Find where the given text appears and provide that cell's center as [x, y] coordinate. 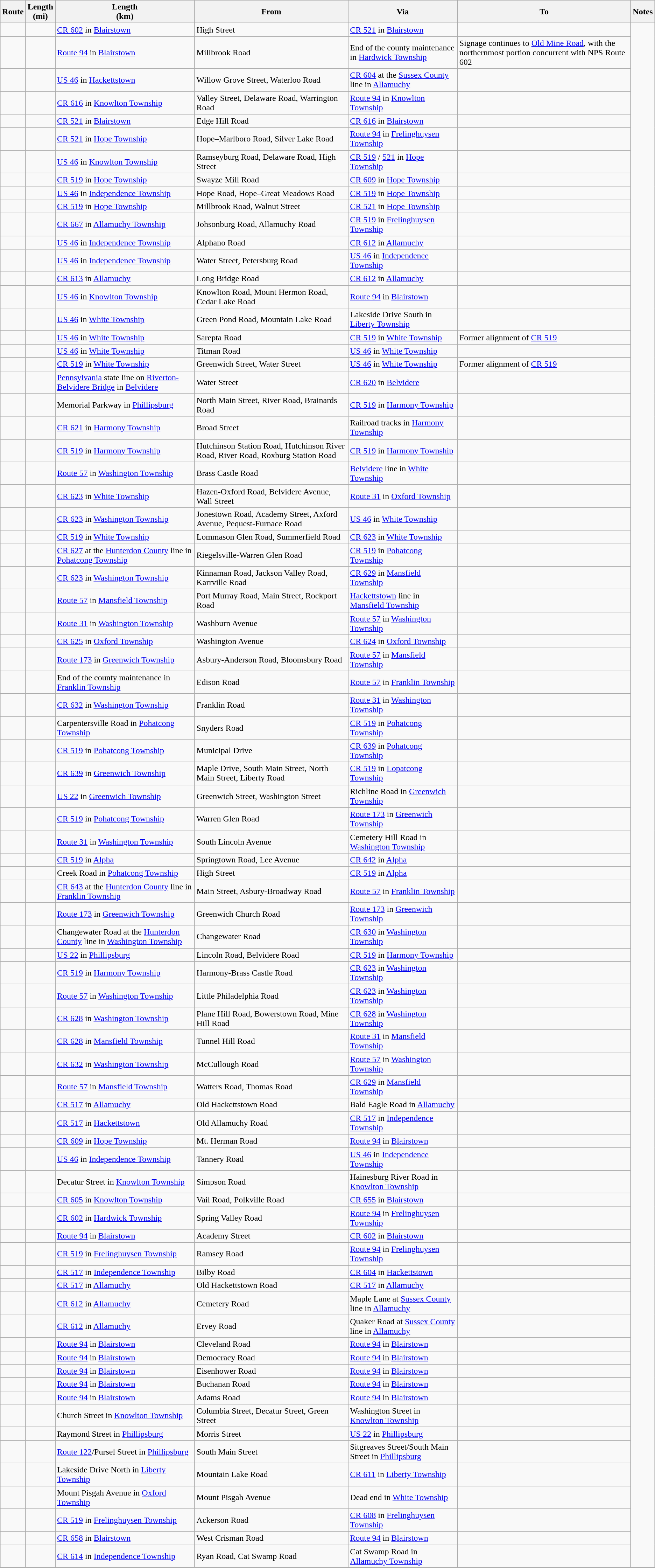
Watters Road, Thomas Road [272, 1087]
Knowlton Road, Mount Hermon Road, Cedar Lake Road [272, 297]
Harmony-Brass Castle Road [272, 973]
Hackettstown line in Mansfield Township [403, 601]
Water Street, Petersburg Road [272, 261]
Green Pond Road, Mountain Lake Road [272, 319]
CR 667 in Allamuchy Township [125, 224]
West Crisman Road [272, 1538]
End of the county maintenance in Franklin Township [125, 682]
Alphano Road [272, 243]
Signage continues to Old Mine Road, with the northernmost portion concurrent with NPS Route 602 [544, 53]
North Main Street, River Road, Brainards Road [272, 405]
Church Street in Knowlton Township [125, 1415]
Asbury-Anderson Road, Bloomsbury Road [272, 660]
Belvidere line in White Township [403, 473]
Pennsylvania state line on Riverton-Belvidere Bridge in Belvidere [125, 382]
Warren Glen Road [272, 819]
McCullough Road [272, 1064]
Democracy Road [272, 1358]
Washington Avenue [272, 641]
Hainesburg River Road in Knowlton Township [403, 1181]
CR 655 in Blairstown [403, 1200]
Ryan Road, Cat Swamp Road [272, 1556]
Mount Pisgah Avenue in Oxford Township [125, 1497]
Edge Hill Road [272, 121]
CR 658 in Blairstown [125, 1538]
Valley Street, Delaware Road, Warrington Road [272, 103]
Millbrook Road, Walnut Street [272, 206]
CR 605 in Knowlton Township [125, 1200]
Hutchinson Station Road, Hutchinson River Road, River Road, Roxburg Station Road [272, 450]
Cleveland Road [272, 1344]
Willow Grove Street, Waterloo Road [272, 80]
Sitgreaves Street/South Main Street in Phillipsburg [403, 1452]
Little Philadelphia Road [272, 996]
Lakeside Drive South in Liberty Township [403, 319]
Route 94 in Knowlton Township [403, 103]
South Main Street [272, 1452]
CR 608 in Frelinghuysen Township [403, 1520]
Length(km) [125, 12]
Franklin Road [272, 705]
To [544, 12]
Mountain Lake Road [272, 1474]
South Lincoln Avenue [272, 842]
CR 517 in Hackettstown [125, 1123]
Port Murray Road, Main Street, Rockport Road [272, 601]
US 22 in Greenwich Township [125, 796]
Municipal Drive [272, 751]
Decatur Street in Knowlton Township [125, 1181]
Notes [643, 12]
CR 602 in Hardwick Township [125, 1218]
Ramsey Road [272, 1254]
Dead end in White Township [403, 1497]
Route 31 in Mansfield Township [403, 1041]
Water Street [272, 382]
Hazen-Oxford Road, Belvidere Avenue, Wall Street [272, 496]
Hope–Marlboro Road, Silver Lake Road [272, 139]
Jonestown Road, Academy Street, Axford Avenue, Pequest-Furnace Road [272, 519]
Broad Street [272, 428]
CR 519 / 521 in Hope Township [403, 162]
CR 643 at the Hunterdon County line in Franklin Township [125, 891]
Columbia Street, Decatur Street, Green Street [272, 1415]
CR 624 in Oxford Township [403, 641]
CR 627 at the Hunterdon County line in Pohatcong Township [125, 555]
Simpson Road [272, 1181]
Ervey Road [272, 1326]
Changewater Road at the Hunterdon County line in Washington Township [125, 937]
US 46 in Hackettstown [125, 80]
Route 31 in Oxford Township [403, 496]
Titman Road [272, 351]
Bald Eagle Road in Allamuchy [403, 1105]
Memorial Parkway in Phillipsburg [125, 405]
Sarepta Road [272, 338]
CR 519 in Lopatcong Township [403, 773]
CR 616 in Knowlton Township [125, 103]
Route 122/Pursel Street in Phillipsburg [125, 1452]
Plane Hill Road, Bowerstown Road, Mine Hill Road [272, 1018]
Bilby Road [272, 1272]
Lommason Glen Road, Summerfield Road [272, 537]
End of the county maintenance in Hardwick Township [403, 53]
CR 630 in Washington Township [403, 937]
Length(mi) [40, 12]
Richline Road in Greenwich Township [403, 796]
Changewater Road [272, 937]
CR 611 in Liberty Township [403, 1474]
Greenwich Street, Washington Street [272, 796]
Millbrook Road [272, 53]
Quaker Road at Sussex County line in Allamuchy [403, 1326]
Edison Road [272, 682]
Buchanan Road [272, 1384]
Via [403, 12]
Carpentersville Road in Pohatcong Township [125, 728]
Raymond Street in Phillipsburg [125, 1434]
CR 616 in Blairstown [403, 121]
Brass Castle Road [272, 473]
CR 639 in Greenwich Township [125, 773]
Cemetery Road [272, 1303]
Johsonburg Road, Allamuchy Road [272, 224]
CR 639 in Pohatcong Township [403, 751]
Mt. Herman Road [272, 1141]
Lincoln Road, Belvidere Road [272, 955]
CR 604 at the Sussex County line in Allamuchy [403, 80]
Long Bridge Road [272, 279]
Springtown Road, Lee Avenue [272, 860]
From [272, 12]
Morris Street [272, 1434]
Hope Road, Hope–Great Meadows Road [272, 193]
Adams Road [272, 1397]
CR 628 in Mansfield Township [125, 1041]
CR 620 in Belvidere [403, 382]
Eisenhower Road [272, 1371]
Swayze Mill Road [272, 180]
Snyders Road [272, 728]
Cat Swamp Road in Allamuchy Township [403, 1556]
Ackerson Road [272, 1520]
CR 642 in Alpha [403, 860]
Greenwich Church Road [272, 914]
CR 614 in Independence Township [125, 1556]
CR 621 in Harmony Township [125, 428]
Cemetery Hill Road in Washington Township [403, 842]
Greenwich Street, Water Street [272, 364]
CR 613 in Allamuchy [125, 279]
Washington Street in Knowlton Township [403, 1415]
Washburn Avenue [272, 623]
Kinnaman Road, Jackson Valley Road, Karrville Road [272, 578]
Vail Road, Polkville Road [272, 1200]
Mount Pisgah Avenue [272, 1497]
Lakeside Drive North in Liberty Township [125, 1474]
Main Street, Asbury-Broadway Road [272, 891]
Tunnel Hill Road [272, 1041]
Tannery Road [272, 1159]
Route [13, 12]
Ramseyburg Road, Delaware Road, High Street [272, 162]
Maple Drive, South Main Street, North Main Street, Liberty Road [272, 773]
Old Allamuchy Road [272, 1123]
Creek Road in Pohatcong Township [125, 873]
CR 604 in Hackettstown [403, 1272]
Railroad tracks in Harmony Township [403, 428]
CR 625 in Oxford Township [125, 641]
Riegelsville-Warren Glen Road [272, 555]
Spring Valley Road [272, 1218]
Academy Street [272, 1236]
Maple Lane at Sussex County line in Allamuchy [403, 1303]
